From the cell containing the given text, extract its center point as (x, y) coordinate. 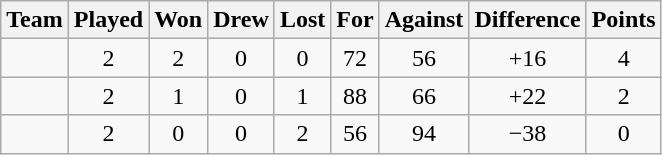
4 (624, 58)
88 (355, 96)
Difference (528, 20)
Points (624, 20)
Lost (302, 20)
+22 (528, 96)
66 (424, 96)
Drew (242, 20)
For (355, 20)
Against (424, 20)
+16 (528, 58)
94 (424, 134)
Played (108, 20)
Won (178, 20)
72 (355, 58)
−38 (528, 134)
Team (35, 20)
